For the text-containing cell, return its midpoint in [x, y] coordinate format. 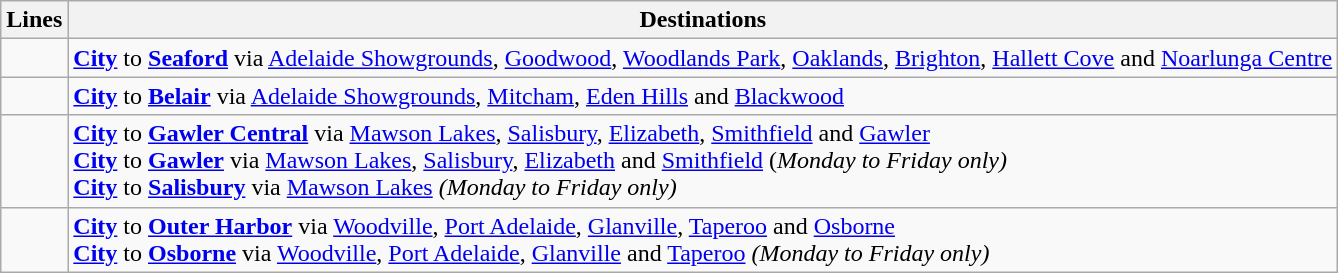
Destinations [703, 20]
City to Seaford via Adelaide Showgrounds, Goodwood, Woodlands Park, Oaklands, Brighton, Hallett Cove and Noarlunga Centre [703, 58]
City to Belair via Adelaide Showgrounds, Mitcham, Eden Hills and Blackwood [703, 96]
Lines [34, 20]
